Extract the [X, Y] coordinate from the center of the cell holding the provided text.  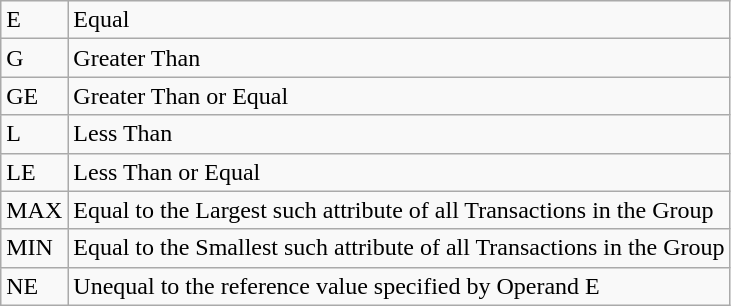
LE [34, 172]
Equal [399, 20]
NE [34, 286]
Less Than or Equal [399, 172]
Greater Than or Equal [399, 96]
GE [34, 96]
Equal to the Smallest such attribute of all Transactions in the Group [399, 248]
MAX [34, 210]
Greater Than [399, 58]
L [34, 134]
E [34, 20]
G [34, 58]
MIN [34, 248]
Equal to the Largest such attribute of all Transactions in the Group [399, 210]
Unequal to the reference value specified by Operand E [399, 286]
Less Than [399, 134]
